Capture the cell that displays the provided text and extract its [x, y] central coordinate. 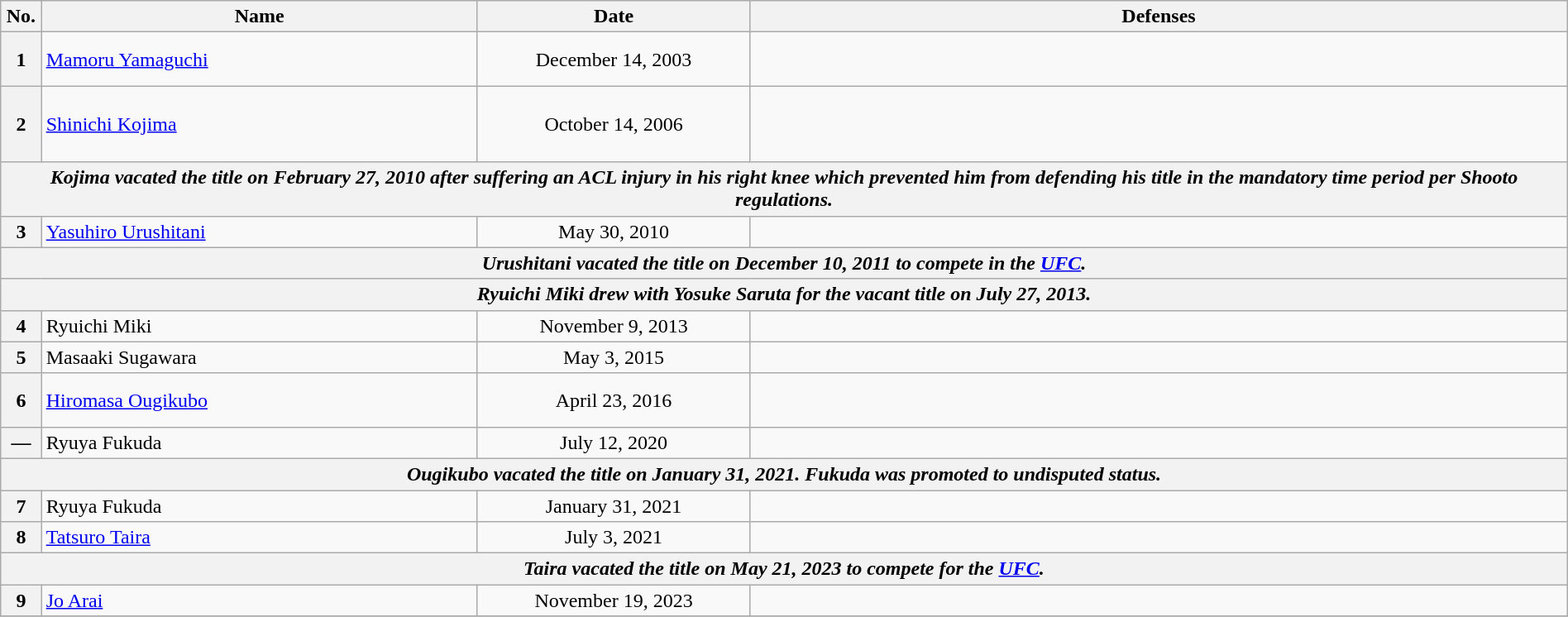
Defenses [1159, 17]
5 [22, 357]
7 [22, 505]
9 [22, 600]
3 [22, 232]
8 [22, 538]
Ryuichi Miki drew with Yosuke Saruta for the vacant title on July 27, 2013. [784, 294]
2 [22, 124]
April 23, 2016 [614, 400]
Hiromasa Ougikubo [260, 400]
July 3, 2021 [614, 538]
Yasuhiro Urushitani [260, 232]
January 31, 2021 [614, 505]
1 [22, 60]
May 3, 2015 [614, 357]
Ryuichi Miki [260, 326]
Tatsuro Taira [260, 538]
Taira vacated the title on May 21, 2023 to compete for the UFC. [784, 569]
4 [22, 326]
July 12, 2020 [614, 442]
Masaaki Sugawara [260, 357]
Jo Arai [260, 600]
6 [22, 400]
Mamoru Yamaguchi [260, 60]
October 14, 2006 [614, 124]
Ougikubo vacated the title on January 31, 2021. Fukuda was promoted to undisputed status. [784, 474]
December 14, 2003 [614, 60]
Date [614, 17]
November 19, 2023 [614, 600]
No. [22, 17]
Shinichi Kojima [260, 124]
May 30, 2010 [614, 232]
November 9, 2013 [614, 326]
— [22, 442]
Name [260, 17]
Urushitani vacated the title on December 10, 2011 to compete in the UFC. [784, 263]
